Scan for the cell matching the given text and deliver its [X, Y] coordinate at center. 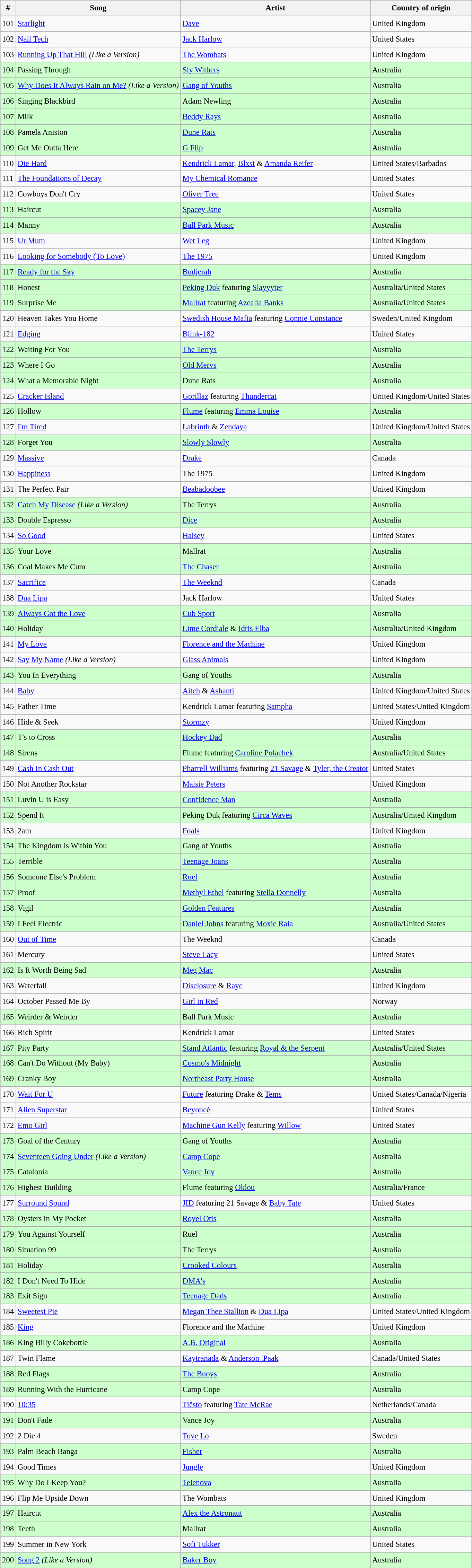
122 [8, 349]
135 [8, 552]
179 [8, 1234]
118 [8, 288]
190 [8, 1405]
188 [8, 1374]
The Perfect Pair [98, 489]
140 [8, 629]
Baker Boy [275, 1560]
Coal Makes Me Cum [98, 567]
106 [8, 101]
187 [8, 1358]
Fisher [275, 1451]
Meg Mac [275, 970]
Is It Worth Being Sad [98, 970]
Passing Through [98, 70]
105 [8, 86]
123 [8, 365]
Mallrat featuring Azealia Banks [275, 303]
Sofi Tukker [275, 1545]
Someone Else's Problem [98, 877]
Kaytranada & Anderson .Paak [275, 1358]
116 [8, 256]
120 [8, 319]
Say My Name (Like a Version) [98, 660]
My Love [98, 645]
Wait For U [98, 1094]
Cosmo's Midnight [275, 1064]
183 [8, 1296]
Father Time [98, 706]
Megan Thee Stallion & Dua Lipa [275, 1312]
Heaven Takes You Home [98, 319]
147 [8, 737]
Peking Duk featuring Slayyyter [275, 288]
185 [8, 1327]
Running Up That Hill (Like a Version) [98, 55]
Dave [275, 24]
Always Got the Love [98, 613]
Kendrick Lamar [275, 1033]
My Chemical Romance [275, 179]
Honest [98, 288]
Double Espresso [98, 520]
128 [8, 443]
Good Times [98, 1467]
154 [8, 846]
Glass Animals [275, 660]
Exit Sign [98, 1296]
Emo Girl [98, 1125]
Sweden [421, 1436]
Future featuring Drake & Tems [275, 1094]
176 [8, 1188]
Can't Do Without (My Baby) [98, 1064]
Waiting For You [98, 349]
191 [8, 1421]
Cash In Cash Out [98, 769]
Beyoncé [275, 1110]
186 [8, 1343]
Steve Lacy [275, 955]
Flume featuring Oklou [275, 1188]
Rich Spirit [98, 1033]
102 [8, 40]
189 [8, 1390]
Hockey Dad [275, 737]
199 [8, 1545]
Milk [98, 116]
158 [8, 909]
Flume featuring Emma Louise [275, 412]
132 [8, 505]
Old Mervs [275, 365]
Lime Cordiale & Idris Elba [275, 629]
Swedish House Mafia featuring Connie Constance [275, 319]
115 [8, 241]
Out of Time [98, 939]
The Foundations of Decay [98, 179]
149 [8, 769]
Peking Duk featuring Circa Waves [275, 815]
103 [8, 55]
10:35 [98, 1405]
155 [8, 861]
Cub Sport [275, 613]
Pharrell Williams featuring 21 Savage & Tyler, the Creator [275, 769]
Daniel Johns featuring Moxie Raia [275, 924]
Gorillaz featuring Thundercat [275, 396]
Sirens [98, 753]
119 [8, 303]
193 [8, 1451]
King [98, 1327]
178 [8, 1218]
Golden Features [275, 909]
United States/Canada/Nigeria [421, 1094]
You Against Yourself [98, 1234]
Palm Beach Banga [98, 1451]
Catch My Disease (Like a Version) [98, 505]
165 [8, 1017]
Surprise Me [98, 303]
Red Flags [98, 1374]
Netherlands/Canada [421, 1405]
134 [8, 536]
172 [8, 1125]
Situation 99 [98, 1250]
Artist [275, 8]
Australia/France [421, 1188]
Tove Lo [275, 1436]
139 [8, 613]
121 [8, 334]
Aitch & Ashanti [275, 691]
194 [8, 1467]
Telenova [275, 1482]
Singing Blackbird [98, 101]
Pity Party [98, 1048]
171 [8, 1110]
160 [8, 939]
173 [8, 1141]
Dice [275, 520]
Sly Withers [275, 70]
Massive [98, 458]
Cowboys Don't Cry [98, 194]
Proof [98, 893]
Sweden/United Kingdom [421, 319]
Not Another Rockstar [98, 784]
Starlight [98, 24]
Adam Newling [275, 101]
184 [8, 1312]
I'm Tired [98, 427]
170 [8, 1094]
Catalonia [98, 1172]
177 [8, 1203]
168 [8, 1064]
JID featuring 21 Savage & Baby Tate [275, 1203]
You In Everything [98, 676]
Highest Building [98, 1188]
G Flip [275, 148]
131 [8, 489]
Beddy Rays [275, 116]
Surround Sound [98, 1203]
150 [8, 784]
T's to Cross [98, 737]
Methyl Ethel featuring Stella Donnelly [275, 893]
The Buoys [275, 1374]
Stormzy [275, 722]
Hide & Seek [98, 722]
152 [8, 815]
Seventeen Going Under (Like a Version) [98, 1157]
Slowly Slowly [275, 443]
Girl in Red [275, 1001]
Edging [98, 334]
Wet Leg [275, 241]
Don't Fade [98, 1421]
109 [8, 148]
Sweetest Pie [98, 1312]
2am [98, 831]
Teenage Joans [275, 861]
Weirder & Weirder [98, 1017]
Waterfall [98, 986]
Labrinth & Zendaya [275, 427]
Summer in New York [98, 1545]
Why Do I Keep You? [98, 1482]
2 Die 4 [98, 1436]
142 [8, 660]
Ready for the Sky [98, 272]
162 [8, 970]
101 [8, 24]
107 [8, 116]
The Chaser [275, 567]
Cranky Boy [98, 1079]
# [8, 8]
161 [8, 955]
Where I Go [98, 365]
Die Hard [98, 164]
A.B. Original [275, 1343]
148 [8, 753]
Beabadoobee [275, 489]
Kendrick Lamar featuring Sampha [275, 706]
Looking for Somebody (To Love) [98, 256]
The Kingdom is Within You [98, 846]
180 [8, 1250]
What a Memorable Night [98, 380]
Nail Tech [98, 40]
Jungle [275, 1467]
I Don't Need To Hide [98, 1281]
Stand Atlantic featuring Royal & the Serpent [275, 1048]
Canada/United States [421, 1358]
Why Does It Always Rain on Me? (Like a Version) [98, 86]
Flume featuring Caroline Polachek [275, 753]
159 [8, 924]
Manny [98, 225]
Luvin U is Easy [98, 800]
Running With the Hurricane [98, 1390]
Spend It [98, 815]
Drake [275, 458]
Foals [275, 831]
Confidence Man [275, 800]
Disclosure & Raye [275, 986]
DMA's [275, 1281]
Mercury [98, 955]
Baby [98, 691]
167 [8, 1048]
Tiësto featuring Tate McRae [275, 1405]
Song [98, 8]
197 [8, 1514]
137 [8, 582]
141 [8, 645]
So Good [98, 536]
Halsey [275, 536]
108 [8, 132]
Ur Mum [98, 241]
Machine Gun Kelly featuring Willow [275, 1125]
181 [8, 1265]
104 [8, 70]
156 [8, 877]
196 [8, 1498]
Teenage Dads [275, 1296]
Sacrifice [98, 582]
125 [8, 396]
October Passed Me By [98, 1001]
133 [8, 520]
Happiness [98, 474]
Goal of the Century [98, 1141]
169 [8, 1079]
Blink-182 [275, 334]
136 [8, 567]
Maisie Peters [275, 784]
111 [8, 179]
Teeth [98, 1529]
Budjerah [275, 272]
200 [8, 1560]
Alien Superstar [98, 1110]
Oliver Tree [275, 194]
Cracker Island [98, 396]
153 [8, 831]
166 [8, 1033]
112 [8, 194]
195 [8, 1482]
Your Love [98, 552]
127 [8, 427]
174 [8, 1157]
Norway [421, 1001]
Vigil [98, 909]
163 [8, 986]
144 [8, 691]
157 [8, 893]
Get Me Outta Here [98, 148]
126 [8, 412]
Twin Flame [98, 1358]
Northeast Party House [275, 1079]
Oysters in My Pocket [98, 1218]
Crooked Colours [275, 1265]
151 [8, 800]
Royel Otis [275, 1218]
129 [8, 458]
130 [8, 474]
114 [8, 225]
Song 2 (Like a Version) [98, 1560]
117 [8, 272]
Alex the Astronaut [275, 1514]
145 [8, 706]
110 [8, 164]
143 [8, 676]
Spacey Jane [275, 210]
146 [8, 722]
175 [8, 1172]
138 [8, 598]
Kendrick Lamar, Blxst & Amanda Reifer [275, 164]
Flip Me Upside Down [98, 1498]
198 [8, 1529]
113 [8, 210]
124 [8, 380]
King Billy Cokebottle [98, 1343]
United States/Barbados [421, 164]
Country of origin [421, 8]
Hollow [98, 412]
164 [8, 1001]
Forget You [98, 443]
I Feel Electric [98, 924]
Dua Lipa [98, 598]
Pamela Aniston [98, 132]
192 [8, 1436]
Terrible [98, 861]
182 [8, 1281]
